Locate the cell with the specified text and output its (x, y) center coordinate. 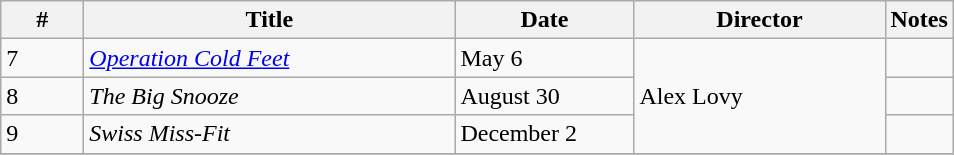
Alex Lovy (760, 96)
December 2 (544, 134)
Title (270, 20)
Notes (919, 20)
The Big Snooze (270, 96)
Operation Cold Feet (270, 58)
7 (42, 58)
Swiss Miss-Fit (270, 134)
Date (544, 20)
August 30 (544, 96)
Director (760, 20)
9 (42, 134)
May 6 (544, 58)
8 (42, 96)
# (42, 20)
